Return the (x, y) coordinate for the center point of the cell that contains the specified text.  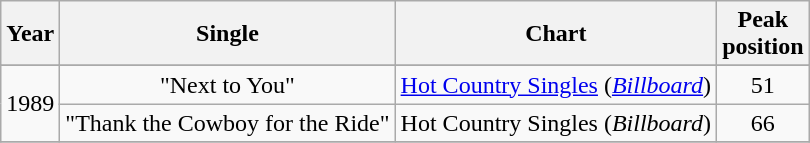
66 (763, 123)
"Next to You" (228, 85)
Single (228, 34)
51 (763, 85)
Chart (556, 34)
"Thank the Cowboy for the Ride" (228, 123)
Peakposition (763, 34)
Year (30, 34)
1989 (30, 104)
